Find where the given text appears and provide that cell's center as [x, y] coordinate. 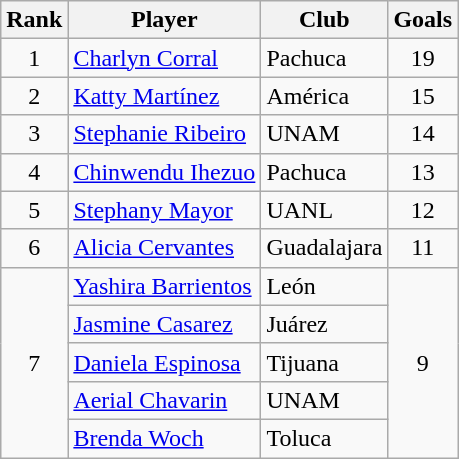
León [324, 286]
Rank [34, 20]
13 [423, 172]
Yashira Barrientos [164, 286]
Club [324, 20]
Goals [423, 20]
Toluca [324, 438]
14 [423, 134]
Katty Martínez [164, 96]
Tijuana [324, 362]
12 [423, 210]
19 [423, 58]
Juárez [324, 324]
Daniela Espinosa [164, 362]
Alicia Cervantes [164, 248]
6 [34, 248]
Chinwendu Ihezuo [164, 172]
9 [423, 362]
Aerial Chavarin [164, 400]
Stephanie Ribeiro [164, 134]
Stephany Mayor [164, 210]
7 [34, 362]
América [324, 96]
UANL [324, 210]
3 [34, 134]
2 [34, 96]
4 [34, 172]
5 [34, 210]
15 [423, 96]
Brenda Woch [164, 438]
Jasmine Casarez [164, 324]
Guadalajara [324, 248]
Charlyn Corral [164, 58]
11 [423, 248]
Player [164, 20]
1 [34, 58]
